Return the [X, Y] coordinate for the center point of the cell that contains the specified text.  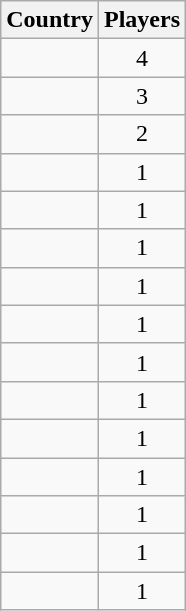
2 [142, 134]
3 [142, 96]
Players [142, 20]
Country [50, 20]
4 [142, 58]
